Output the [x, y] coordinate of the center of the cell containing the given text.  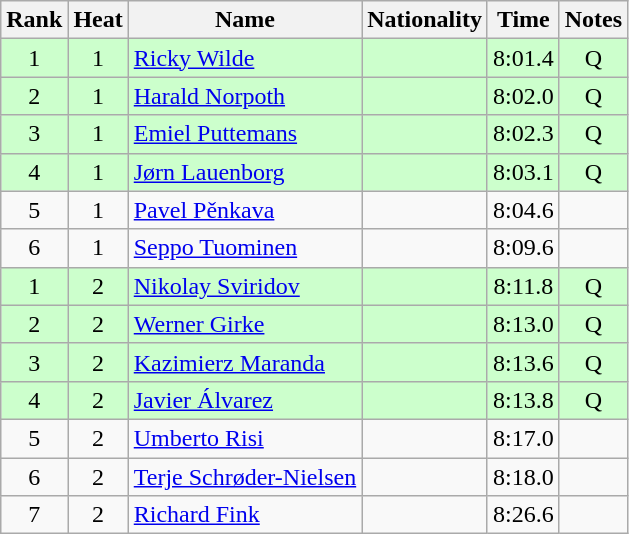
Kazimierz Maranda [244, 362]
Pavel Pěnkava [244, 210]
Notes [593, 20]
8:04.6 [523, 210]
8:09.6 [523, 248]
Jørn Lauenborg [244, 172]
Name [244, 20]
Terje Schrøder-Nielsen [244, 477]
8:13.6 [523, 362]
Emiel Puttemans [244, 134]
8:13.8 [523, 400]
Richard Fink [244, 515]
Javier Álvarez [244, 400]
8:13.0 [523, 324]
8:03.1 [523, 172]
Umberto Risi [244, 438]
Werner Girke [244, 324]
Nationality [425, 20]
Nikolay Sviridov [244, 286]
7 [34, 515]
Rank [34, 20]
Ricky Wilde [244, 58]
8:26.6 [523, 515]
8:11.8 [523, 286]
8:02.0 [523, 96]
Harald Norpoth [244, 96]
8:02.3 [523, 134]
8:18.0 [523, 477]
Time [523, 20]
Seppo Tuominen [244, 248]
Heat [98, 20]
8:01.4 [523, 58]
8:17.0 [523, 438]
